Return the (x, y) coordinate for the center point of the cell that contains the specified text.  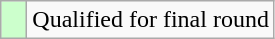
Qualified for final round (151, 20)
